Detect which cell encompasses the target text, then output its [X, Y] center coordinate. 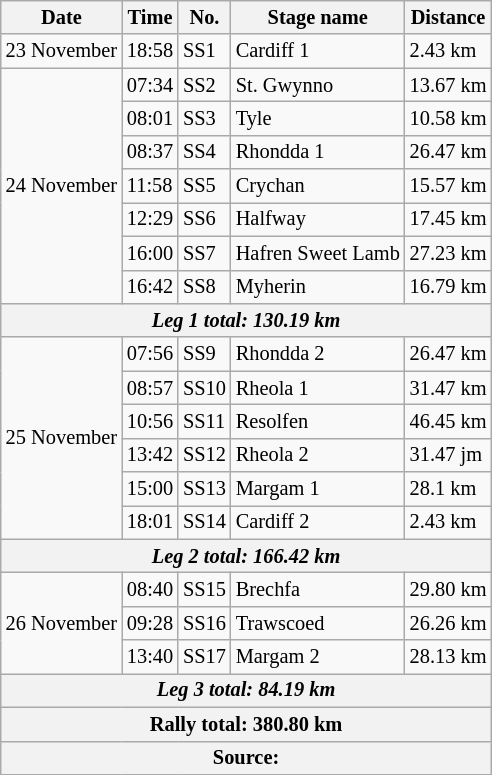
Trawscoed [318, 623]
SS11 [204, 421]
08:37 [150, 152]
Margam 1 [318, 489]
SS15 [204, 589]
07:34 [150, 85]
12:29 [150, 219]
29.80 km [448, 589]
Tyle [318, 118]
17.45 km [448, 219]
Rhondda 2 [318, 354]
25 November [62, 438]
SS10 [204, 388]
08:40 [150, 589]
SS7 [204, 253]
07:56 [150, 354]
10.58 km [448, 118]
Rally total: 380.80 km [246, 724]
Rheola 2 [318, 455]
SS8 [204, 287]
Distance [448, 17]
Resolfen [318, 421]
08:01 [150, 118]
08:57 [150, 388]
15:00 [150, 489]
28.1 km [448, 489]
Date [62, 17]
Rhondda 1 [318, 152]
SS13 [204, 489]
No. [204, 17]
St. Gwynno [318, 85]
31.47 jm [448, 455]
SS12 [204, 455]
24 November [62, 186]
10:56 [150, 421]
SS6 [204, 219]
16:42 [150, 287]
13.67 km [448, 85]
27.23 km [448, 253]
Crychan [318, 186]
11:58 [150, 186]
Leg 1 total: 130.19 km [246, 320]
26 November [62, 622]
Cardiff 1 [318, 51]
SS16 [204, 623]
16:00 [150, 253]
Cardiff 2 [318, 522]
23 November [62, 51]
SS1 [204, 51]
Margam 2 [318, 657]
46.45 km [448, 421]
SS14 [204, 522]
28.13 km [448, 657]
Stage name [318, 17]
Leg 2 total: 166.42 km [246, 556]
Leg 3 total: 84.19 km [246, 690]
Halfway [318, 219]
SS3 [204, 118]
Myherin [318, 287]
Time [150, 17]
09:28 [150, 623]
Brechfa [318, 589]
15.57 km [448, 186]
18:58 [150, 51]
Rheola 1 [318, 388]
26.26 km [448, 623]
SS9 [204, 354]
18:01 [150, 522]
13:42 [150, 455]
SS17 [204, 657]
13:40 [150, 657]
Hafren Sweet Lamb [318, 253]
SS5 [204, 186]
16.79 km [448, 287]
SS2 [204, 85]
SS4 [204, 152]
31.47 km [448, 388]
Source: [246, 758]
